Locate the cell with the specified text and output its (x, y) center coordinate. 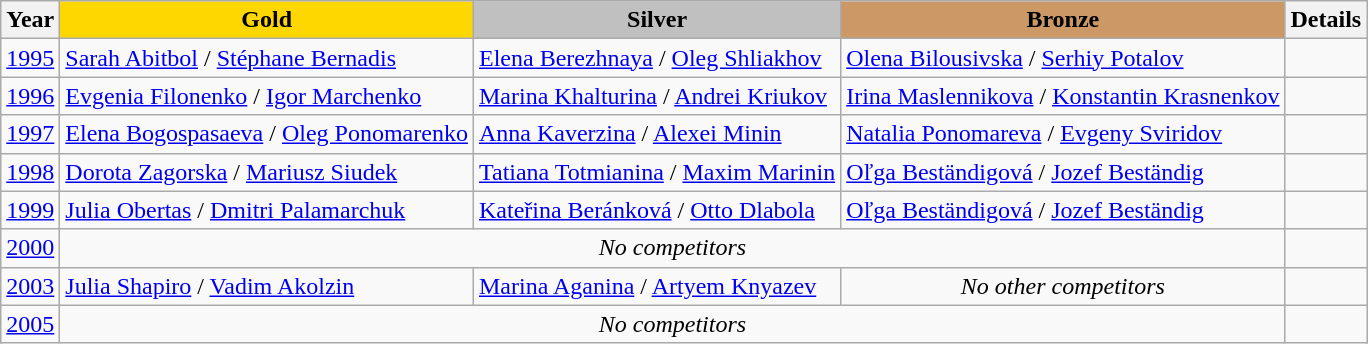
1998 (30, 172)
Details (1326, 20)
Year (30, 20)
1999 (30, 210)
Silver (656, 20)
Tatiana Totmianina / Maxim Marinin (656, 172)
2003 (30, 286)
Julia Shapiro / Vadim Akolzin (267, 286)
Dorota Zagorska / Mariusz Siudek (267, 172)
1996 (30, 96)
Elena Berezhnaya / Oleg Shliakhov (656, 58)
Marina Aganina / Artyem Knyazev (656, 286)
Evgenia Filonenko / Igor Marchenko (267, 96)
Gold (267, 20)
2005 (30, 324)
Marina Khalturina / Andrei Kriukov (656, 96)
Kateřina Beránková / Otto Dlabola (656, 210)
Elena Bogospasaeva / Oleg Ponomarenko (267, 134)
Sarah Abitbol / Stéphane Bernadis (267, 58)
Irina Maslennikova / Konstantin Krasnenkov (1063, 96)
Natalia Ponomareva / Evgeny Sviridov (1063, 134)
2000 (30, 248)
No other competitors (1063, 286)
Julia Obertas / Dmitri Palamarchuk (267, 210)
Bronze (1063, 20)
1997 (30, 134)
Anna Kaverzina / Alexei Minin (656, 134)
1995 (30, 58)
Olena Bilousivska / Serhiy Potalov (1063, 58)
